Locate the cell with the specified text and output its [X, Y] center coordinate. 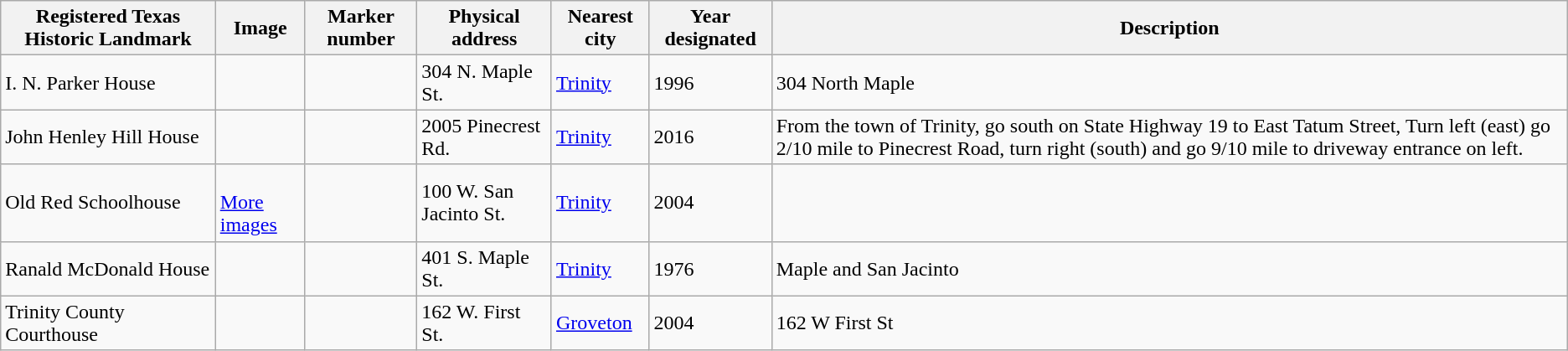
100 W. San Jacinto St. [484, 203]
Trinity County Courthouse [108, 323]
2005 Pinecrest Rd. [484, 137]
Old Red Schoolhouse [108, 203]
2016 [710, 137]
Registered Texas Historic Landmark [108, 28]
Year designated [710, 28]
John Henley Hill House [108, 137]
Marker number [361, 28]
I. N. Parker House [108, 82]
Groveton [600, 323]
304 North Maple [1169, 82]
401 S. Maple St. [484, 268]
304 N. Maple St. [484, 82]
162 W. First St. [484, 323]
Maple and San Jacinto [1169, 268]
1976 [710, 268]
Nearest city [600, 28]
Physical address [484, 28]
Description [1169, 28]
1996 [710, 82]
162 W First St [1169, 323]
Image [260, 28]
More images [260, 203]
Ranald McDonald House [108, 268]
